Output the (X, Y) coordinate of the center of the cell containing the given text.  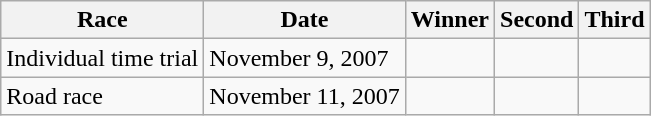
Second (537, 20)
Road race (102, 96)
Date (304, 20)
Third (614, 20)
Individual time trial (102, 58)
November 11, 2007 (304, 96)
Race (102, 20)
November 9, 2007 (304, 58)
Winner (450, 20)
